From the cell containing the given text, extract its center point as (x, y) coordinate. 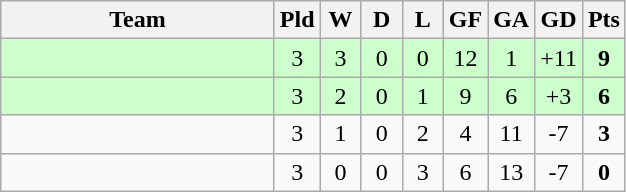
GA (512, 20)
11 (512, 134)
GF (465, 20)
+3 (559, 96)
W (340, 20)
4 (465, 134)
Team (138, 20)
13 (512, 172)
+11 (559, 58)
D (382, 20)
12 (465, 58)
Pts (604, 20)
GD (559, 20)
Pld (297, 20)
L (422, 20)
